Output the (X, Y) coordinate of the center of the cell containing the given text.  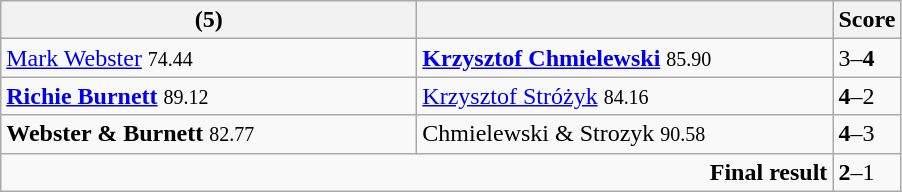
(5) (209, 20)
Richie Burnett 89.12 (209, 96)
Mark Webster 74.44 (209, 58)
3–4 (867, 58)
Krzysztof Stróżyk 84.16 (625, 96)
2–1 (867, 172)
Webster & Burnett 82.77 (209, 134)
Final result (417, 172)
Krzysztof Chmielewski 85.90 (625, 58)
4–2 (867, 96)
4–3 (867, 134)
Score (867, 20)
Chmielewski & Strozyk 90.58 (625, 134)
